Output the (X, Y) coordinate of the center of the cell containing the given text.  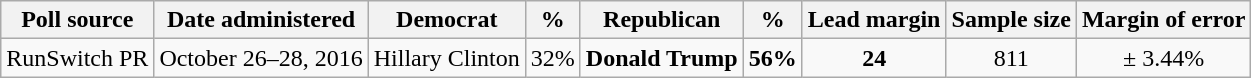
811 (1011, 58)
Sample size (1011, 20)
Donald Trump (662, 58)
Republican (662, 20)
Date administered (261, 20)
Margin of error (1164, 20)
24 (874, 58)
± 3.44% (1164, 58)
Lead margin (874, 20)
October 26–28, 2016 (261, 58)
Hillary Clinton (446, 58)
32% (552, 58)
Democrat (446, 20)
56% (772, 58)
RunSwitch PR (78, 58)
Poll source (78, 20)
